Detect which cell encompasses the target text, then output its [x, y] center coordinate. 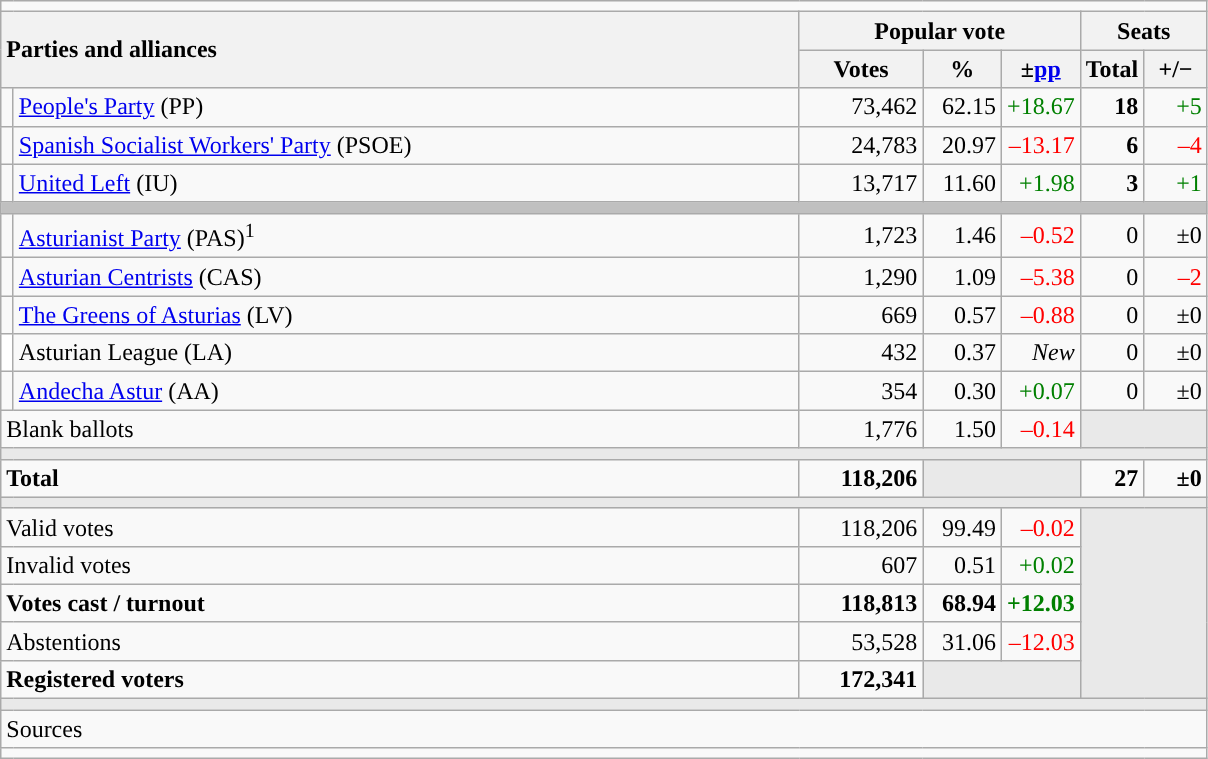
+1 [1176, 183]
+12.03 [1040, 603]
New [1040, 353]
99.49 [962, 527]
–5.38 [1040, 277]
–13.17 [1040, 145]
–0.88 [1040, 315]
Andecha Astur (AA) [406, 391]
+1.98 [1040, 183]
Registered voters [400, 679]
Sources [604, 729]
18 [1112, 107]
20.97 [962, 145]
+/− [1176, 69]
+0.02 [1040, 565]
Votes [861, 69]
0.57 [962, 315]
% [962, 69]
People's Party (PP) [406, 107]
United Left (IU) [406, 183]
3 [1112, 183]
Parties and alliances [400, 50]
118,813 [861, 603]
27 [1112, 478]
432 [861, 353]
669 [861, 315]
0.30 [962, 391]
The Greens of Asturias (LV) [406, 315]
354 [861, 391]
+18.67 [1040, 107]
Abstentions [400, 641]
0.51 [962, 565]
1,290 [861, 277]
53,528 [861, 641]
–12.03 [1040, 641]
–0.02 [1040, 527]
13,717 [861, 183]
±pp [1040, 69]
31.06 [962, 641]
0.37 [962, 353]
1.09 [962, 277]
–0.52 [1040, 236]
Asturian Centrists (CAS) [406, 277]
Votes cast / turnout [400, 603]
1,776 [861, 429]
24,783 [861, 145]
Valid votes [400, 527]
607 [861, 565]
68.94 [962, 603]
Asturianist Party (PAS)1 [406, 236]
Blank ballots [400, 429]
+0.07 [1040, 391]
–2 [1176, 277]
–0.14 [1040, 429]
11.60 [962, 183]
1.46 [962, 236]
1.50 [962, 429]
73,462 [861, 107]
6 [1112, 145]
Invalid votes [400, 565]
Seats [1144, 31]
62.15 [962, 107]
Popular vote [940, 31]
Spanish Socialist Workers' Party (PSOE) [406, 145]
+5 [1176, 107]
1,723 [861, 236]
Asturian League (LA) [406, 353]
–4 [1176, 145]
172,341 [861, 679]
